Return the (x, y) coordinate for the center point of the cell that contains the specified text.  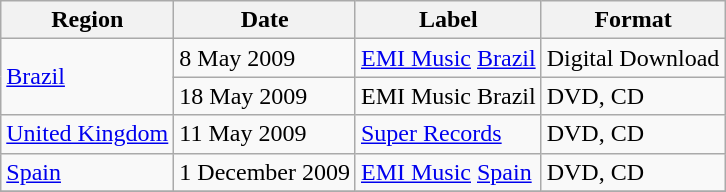
11 May 2009 (265, 134)
Digital Download (633, 58)
Format (633, 20)
United Kingdom (88, 134)
18 May 2009 (265, 96)
Super Records (448, 134)
Spain (88, 172)
EMI Music Spain (448, 172)
1 December 2009 (265, 172)
8 May 2009 (265, 58)
Region (88, 20)
Date (265, 20)
Label (448, 20)
Brazil (88, 77)
